Determine the (X, Y) coordinate at the center of the cell enclosing the given text.  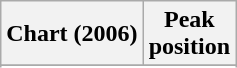
Chart (2006) (72, 34)
Peakposition (189, 34)
